From the cell containing the given text, extract its center point as (x, y) coordinate. 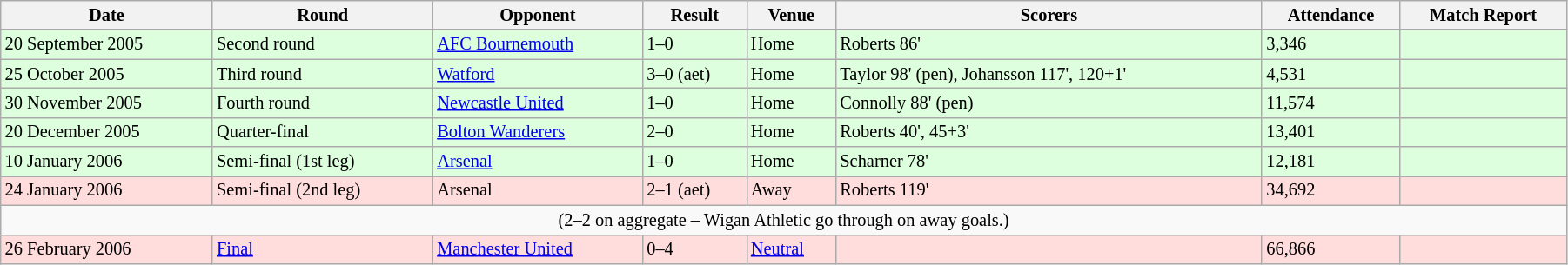
Newcastle United (538, 103)
13,401 (1330, 132)
Taylor 98' (pen), Johansson 117', 120+1' (1049, 74)
4,531 (1330, 74)
34,692 (1330, 190)
2–0 (694, 132)
Semi-final (2nd leg) (322, 190)
Semi-final (1st leg) (322, 162)
3–0 (aet) (694, 74)
Neutral (791, 249)
Third round (322, 74)
Opponent (538, 15)
Result (694, 15)
10 January 2006 (106, 162)
Second round (322, 44)
26 February 2006 (106, 249)
Quarter-final (322, 132)
0–4 (694, 249)
20 September 2005 (106, 44)
Roberts 119' (1049, 190)
Round (322, 15)
Match Report (1484, 15)
Watford (538, 74)
3,346 (1330, 44)
Date (106, 15)
Final (322, 249)
20 December 2005 (106, 132)
Away (791, 190)
Fourth round (322, 103)
(2–2 on aggregate – Wigan Athletic go through on away goals.) (784, 220)
Attendance (1330, 15)
AFC Bournemouth (538, 44)
24 January 2006 (106, 190)
Venue (791, 15)
12,181 (1330, 162)
Connolly 88' (pen) (1049, 103)
Bolton Wanderers (538, 132)
Manchester United (538, 249)
25 October 2005 (106, 74)
30 November 2005 (106, 103)
66,866 (1330, 249)
2–1 (aet) (694, 190)
11,574 (1330, 103)
Roberts 40', 45+3' (1049, 132)
Roberts 86' (1049, 44)
Scharner 78' (1049, 162)
Scorers (1049, 15)
